Pinpoint the cell where the given text exists, returning its [x, y] midpoint coordinate. 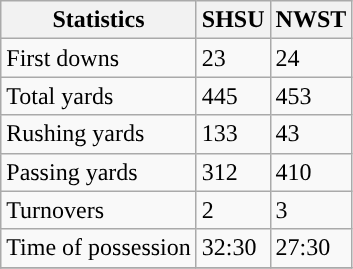
445 [233, 96]
2 [233, 210]
SHSU [233, 20]
3 [311, 210]
Statistics [99, 20]
32:30 [233, 248]
Passing yards [99, 172]
453 [311, 96]
Rushing yards [99, 134]
23 [233, 58]
Total yards [99, 96]
Turnovers [99, 210]
First downs [99, 58]
Time of possession [99, 248]
133 [233, 134]
24 [311, 58]
NWST [311, 20]
410 [311, 172]
312 [233, 172]
43 [311, 134]
27:30 [311, 248]
